Output the (X, Y) coordinate of the center of the cell containing the given text.  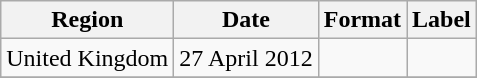
Label (442, 20)
Date (246, 20)
United Kingdom (88, 58)
Format (362, 20)
Region (88, 20)
27 April 2012 (246, 58)
